Detect which cell encompasses the target text, then output its (X, Y) center coordinate. 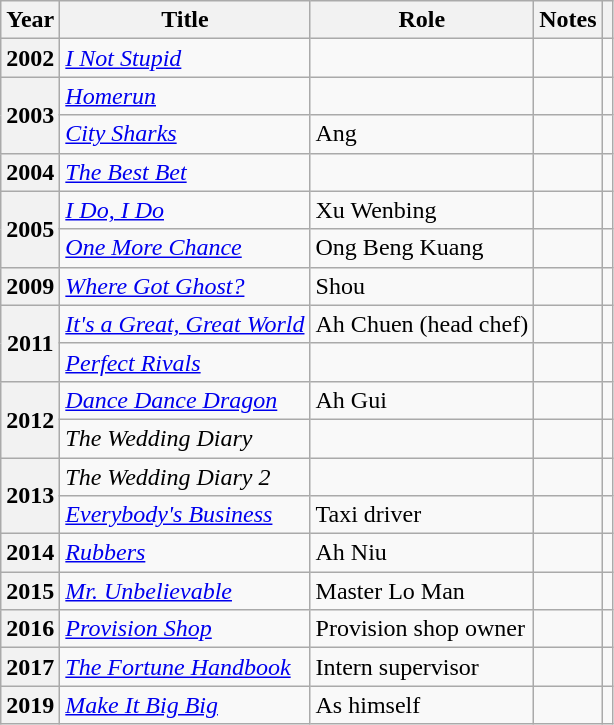
2016 (30, 629)
Ong Beng Kuang (422, 248)
2004 (30, 172)
Provision Shop (185, 629)
Ah Chuen (head chef) (422, 324)
2019 (30, 705)
I Not Stupid (185, 58)
Dance Dance Dragon (185, 400)
The Wedding Diary (185, 438)
The Wedding Diary 2 (185, 477)
Ah Niu (422, 553)
Intern supervisor (422, 667)
2012 (30, 419)
Perfect Rivals (185, 362)
The Fortune Handbook (185, 667)
2014 (30, 553)
2017 (30, 667)
Ah Gui (422, 400)
Homerun (185, 96)
Master Lo Man (422, 591)
2009 (30, 286)
One More Chance (185, 248)
Rubbers (185, 553)
Where Got Ghost? (185, 286)
Notes (568, 20)
Taxi driver (422, 515)
2015 (30, 591)
Provision shop owner (422, 629)
Xu Wenbing (422, 210)
City Sharks (185, 134)
Year (30, 20)
Everybody's Business (185, 515)
Ang (422, 134)
As himself (422, 705)
2003 (30, 115)
2011 (30, 343)
The Best Bet (185, 172)
Mr. Unbelievable (185, 591)
Shou (422, 286)
2005 (30, 229)
Title (185, 20)
It's a Great, Great World (185, 324)
2002 (30, 58)
Make It Big Big (185, 705)
Role (422, 20)
I Do, I Do (185, 210)
2013 (30, 496)
